Scan for the cell matching the given text and deliver its [x, y] coordinate at center. 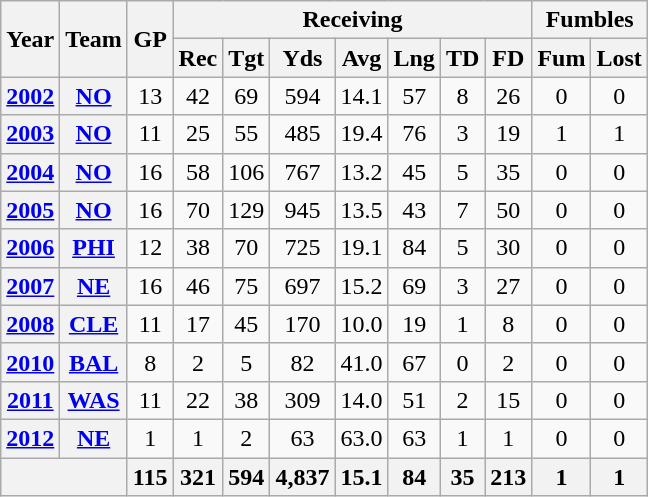
15 [508, 400]
42 [198, 96]
51 [414, 400]
14.1 [362, 96]
Receiving [352, 20]
GP [150, 39]
13.2 [362, 172]
697 [302, 286]
2003 [30, 134]
2008 [30, 324]
2004 [30, 172]
Rec [198, 58]
767 [302, 172]
4,837 [302, 477]
55 [246, 134]
41.0 [362, 362]
Tgt [246, 58]
WAS [94, 400]
213 [508, 477]
25 [198, 134]
170 [302, 324]
13.5 [362, 210]
30 [508, 248]
50 [508, 210]
115 [150, 477]
22 [198, 400]
43 [414, 210]
76 [414, 134]
15.1 [362, 477]
63.0 [362, 438]
945 [302, 210]
Yds [302, 58]
725 [302, 248]
485 [302, 134]
2011 [30, 400]
17 [198, 324]
129 [246, 210]
19.1 [362, 248]
26 [508, 96]
15.2 [362, 286]
7 [462, 210]
2005 [30, 210]
12 [150, 248]
TD [462, 58]
PHI [94, 248]
CLE [94, 324]
Fum [562, 58]
75 [246, 286]
Lng [414, 58]
321 [198, 477]
2002 [30, 96]
58 [198, 172]
67 [414, 362]
2007 [30, 286]
Year [30, 39]
309 [302, 400]
Avg [362, 58]
2006 [30, 248]
13 [150, 96]
Team [94, 39]
82 [302, 362]
14.0 [362, 400]
10.0 [362, 324]
27 [508, 286]
46 [198, 286]
19.4 [362, 134]
FD [508, 58]
2010 [30, 362]
106 [246, 172]
57 [414, 96]
Lost [619, 58]
2012 [30, 438]
BAL [94, 362]
Fumbles [590, 20]
